Provide the (x, y) coordinate of the cell's center where the given text is located.  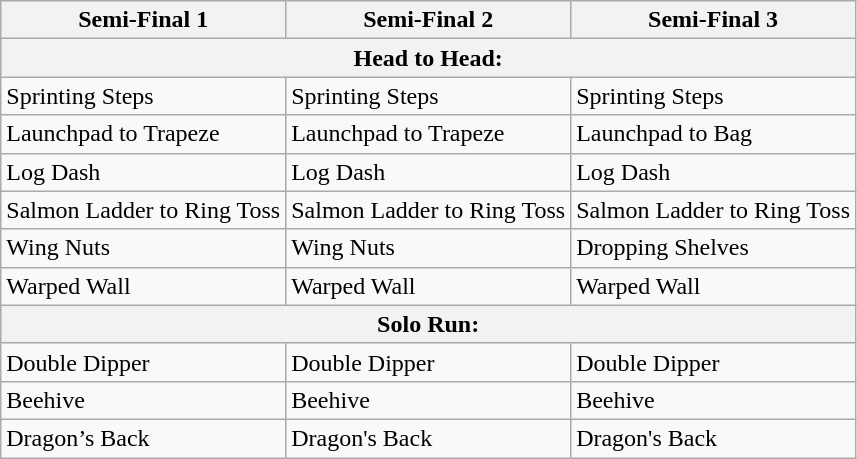
Dragon’s Back (144, 438)
Launchpad to Bag (714, 134)
Semi-Final 3 (714, 20)
Semi-Final 2 (428, 20)
Solo Run: (428, 324)
Head to Head: (428, 58)
Dropping Shelves (714, 248)
Semi-Final 1 (144, 20)
